Pinpoint the cell where the given text exists, returning its (x, y) midpoint coordinate. 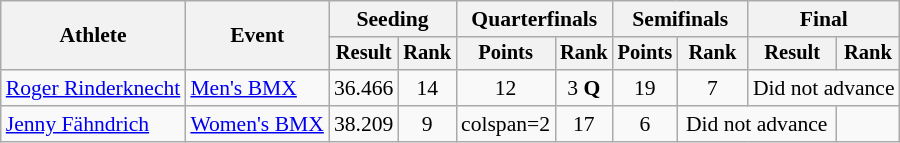
38.209 (364, 124)
19 (645, 88)
12 (506, 88)
3 Q (584, 88)
Athlete (94, 36)
9 (427, 124)
14 (427, 88)
Jenny Fähndrich (94, 124)
Final (824, 19)
6 (645, 124)
colspan=2 (506, 124)
Roger Rinderknecht (94, 88)
Women's BMX (257, 124)
17 (584, 124)
Seeding (392, 19)
Men's BMX (257, 88)
7 (712, 88)
Event (257, 36)
Quarterfinals (534, 19)
36.466 (364, 88)
Semifinals (680, 19)
